From the cell containing the given text, extract its center point as [x, y] coordinate. 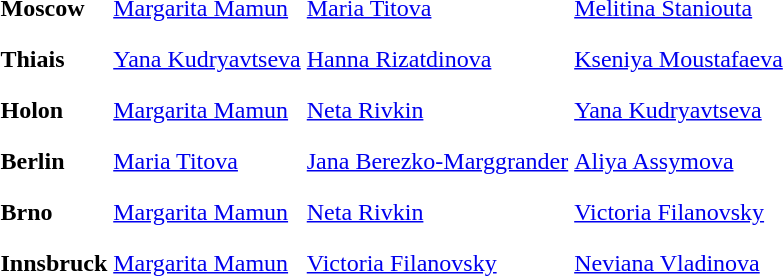
Hanna Rizatdinova [437, 59]
Maria Titova [208, 161]
Jana Berezko-Marggrander [437, 161]
Yana Kudryavtseva [208, 59]
